Extract the (X, Y) coordinate from the center of the cell holding the provided text.  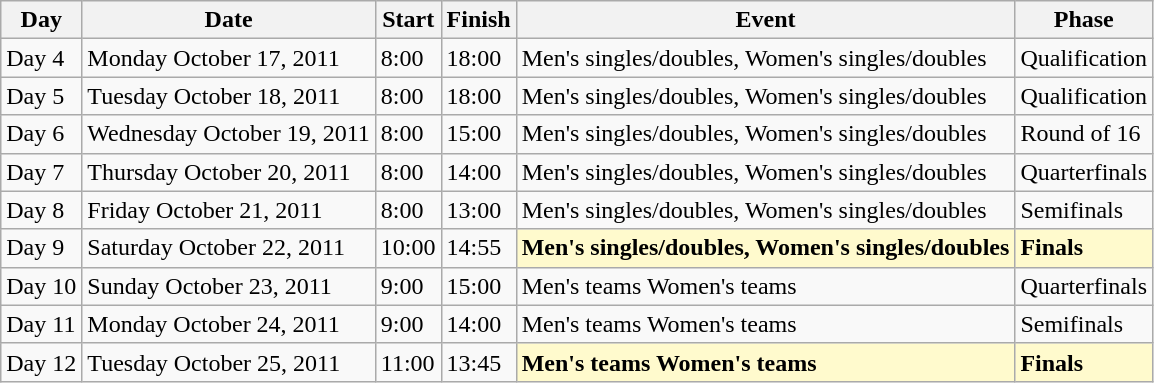
Round of 16 (1084, 134)
Day 5 (42, 96)
Day 10 (42, 286)
13:00 (478, 210)
Day 11 (42, 324)
Wednesday October 19, 2011 (229, 134)
Day 4 (42, 58)
Saturday October 22, 2011 (229, 248)
Day 8 (42, 210)
Finish (478, 20)
Date (229, 20)
Friday October 21, 2011 (229, 210)
11:00 (408, 362)
Day (42, 20)
Event (766, 20)
10:00 (408, 248)
13:45 (478, 362)
Sunday October 23, 2011 (229, 286)
Phase (1084, 20)
14:55 (478, 248)
Day 7 (42, 172)
Day 12 (42, 362)
Monday October 24, 2011 (229, 324)
Tuesday October 25, 2011 (229, 362)
Tuesday October 18, 2011 (229, 96)
Start (408, 20)
Monday October 17, 2011 (229, 58)
Day 9 (42, 248)
Day 6 (42, 134)
Thursday October 20, 2011 (229, 172)
